Identify which cell holds the provided text, then report its (X, Y) central coordinate. 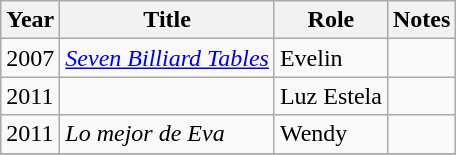
Wendy (330, 134)
Seven Billiard Tables (168, 58)
Evelin (330, 58)
Role (330, 20)
Lo mejor de Eva (168, 134)
2007 (30, 58)
Notes (421, 20)
Title (168, 20)
Year (30, 20)
Luz Estela (330, 96)
